Extract the [X, Y] coordinate from the center of the cell holding the provided text.  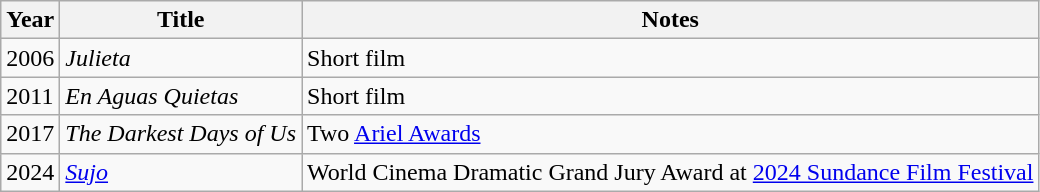
The Darkest Days of Us [181, 134]
2006 [30, 58]
Sujo [181, 172]
World Cinema Dramatic Grand Jury Award at 2024 Sundance Film Festival [670, 172]
Two Ariel Awards [670, 134]
Notes [670, 20]
En Aguas Quietas [181, 96]
Title [181, 20]
2017 [30, 134]
Year [30, 20]
2011 [30, 96]
2024 [30, 172]
Julieta [181, 58]
